Pinpoint the cell where the given text exists, returning its [X, Y] midpoint coordinate. 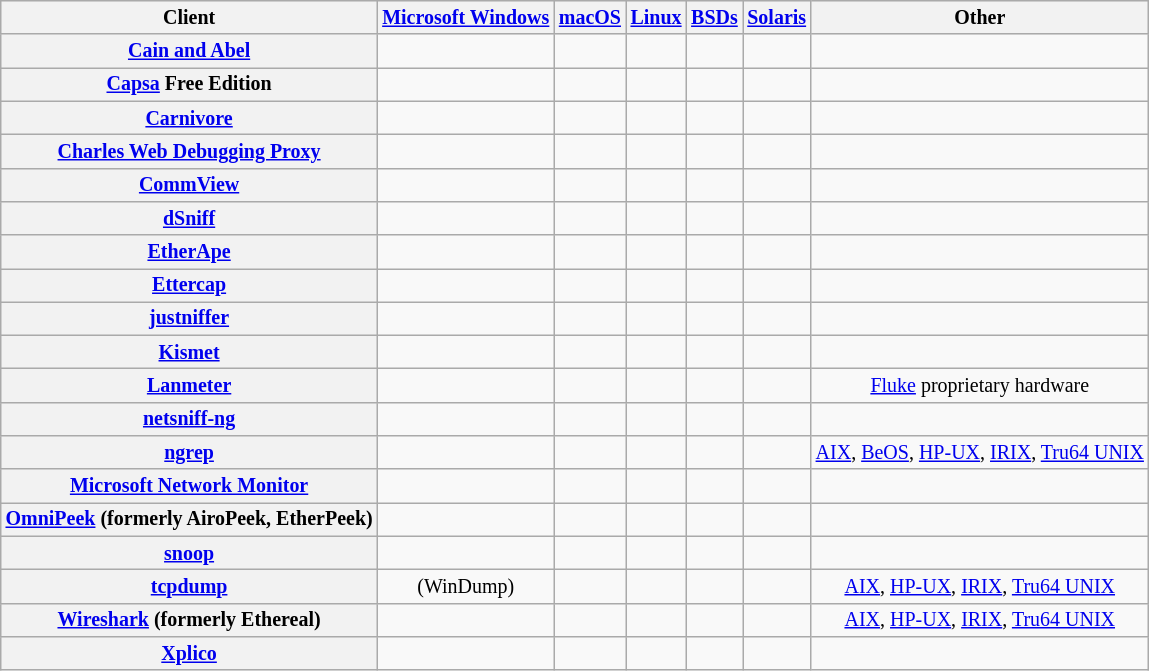
snoop [190, 554]
Wireshark (formerly Ethereal) [190, 620]
(WinDump) [466, 586]
Kismet [190, 352]
netsniff-ng [190, 420]
Client [190, 18]
Cain and Abel [190, 52]
Carnivore [190, 118]
Microsoft Network Monitor [190, 486]
Solaris [776, 18]
Microsoft Windows [466, 18]
Capsa Free Edition [190, 84]
macOS [590, 18]
Linux [656, 18]
BSDs [714, 18]
EtherApe [190, 252]
ngrep [190, 452]
AIX, BeOS, HP-UX, IRIX, Tru64 UNIX [980, 452]
dSniff [190, 218]
Other [980, 18]
justniffer [190, 318]
Fluke proprietary hardware [980, 386]
CommView [190, 184]
OmniPeek (formerly AiroPeek, EtherPeek) [190, 520]
Ettercap [190, 286]
tcpdump [190, 586]
Charles Web Debugging Proxy [190, 152]
Lanmeter [190, 386]
Xplico [190, 654]
